Locate the cell with the specified text and output its [x, y] center coordinate. 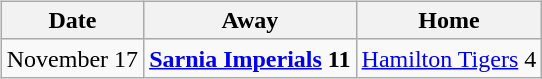
Home [449, 20]
Sarnia Imperials 11 [250, 58]
Date [72, 20]
November 17 [72, 58]
Away [250, 20]
Hamilton Tigers 4 [449, 58]
